Extract the [X, Y] coordinate from the center of the cell holding the provided text.  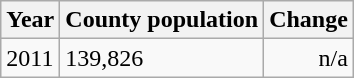
County population [162, 20]
n/a [309, 58]
139,826 [162, 58]
2011 [30, 58]
Year [30, 20]
Change [309, 20]
